From the cell containing the given text, extract its center point as [x, y] coordinate. 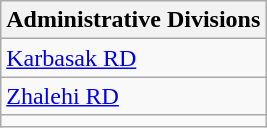
Zhalehi RD [134, 96]
Karbasak RD [134, 58]
Administrative Divisions [134, 20]
